Locate the cell with the specified text and output its (X, Y) center coordinate. 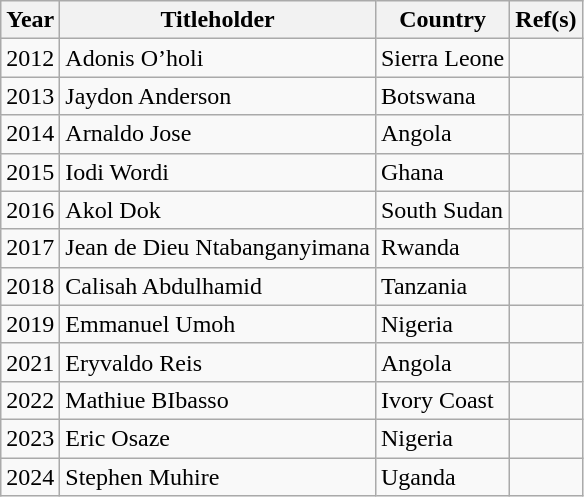
Ivory Coast (442, 400)
Eric Osaze (218, 438)
Jean de Dieu Ntabanganyimana (218, 248)
2021 (30, 362)
2023 (30, 438)
Sierra Leone (442, 58)
Mathiue BIbasso (218, 400)
2016 (30, 210)
Rwanda (442, 248)
Tanzania (442, 286)
South Sudan (442, 210)
Titleholder (218, 20)
Calisah Abdulhamid (218, 286)
2024 (30, 477)
2022 (30, 400)
2015 (30, 172)
Country (442, 20)
Eryvaldo Reis (218, 362)
Emmanuel Umoh (218, 324)
Botswana (442, 96)
Year (30, 20)
Adonis O’holi (218, 58)
2014 (30, 134)
2012 (30, 58)
Stephen Muhire (218, 477)
Ref(s) (546, 20)
Akol Dok (218, 210)
2019 (30, 324)
2017 (30, 248)
Arnaldo Jose (218, 134)
2013 (30, 96)
Jaydon Anderson (218, 96)
Uganda (442, 477)
Ghana (442, 172)
Iodi Wordi (218, 172)
2018 (30, 286)
